For the text-containing cell, return its midpoint in (x, y) coordinate format. 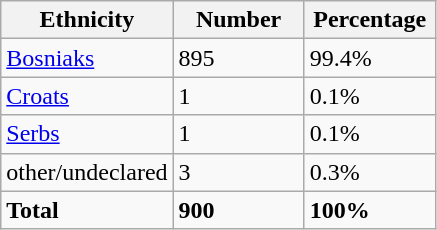
900 (238, 210)
895 (238, 58)
Percentage (370, 20)
Total (87, 210)
Ethnicity (87, 20)
100% (370, 210)
Bosniaks (87, 58)
0.3% (370, 172)
3 (238, 172)
other/undeclared (87, 172)
99.4% (370, 58)
Serbs (87, 134)
Number (238, 20)
Croats (87, 96)
